For the text-containing cell, return its midpoint in (x, y) coordinate format. 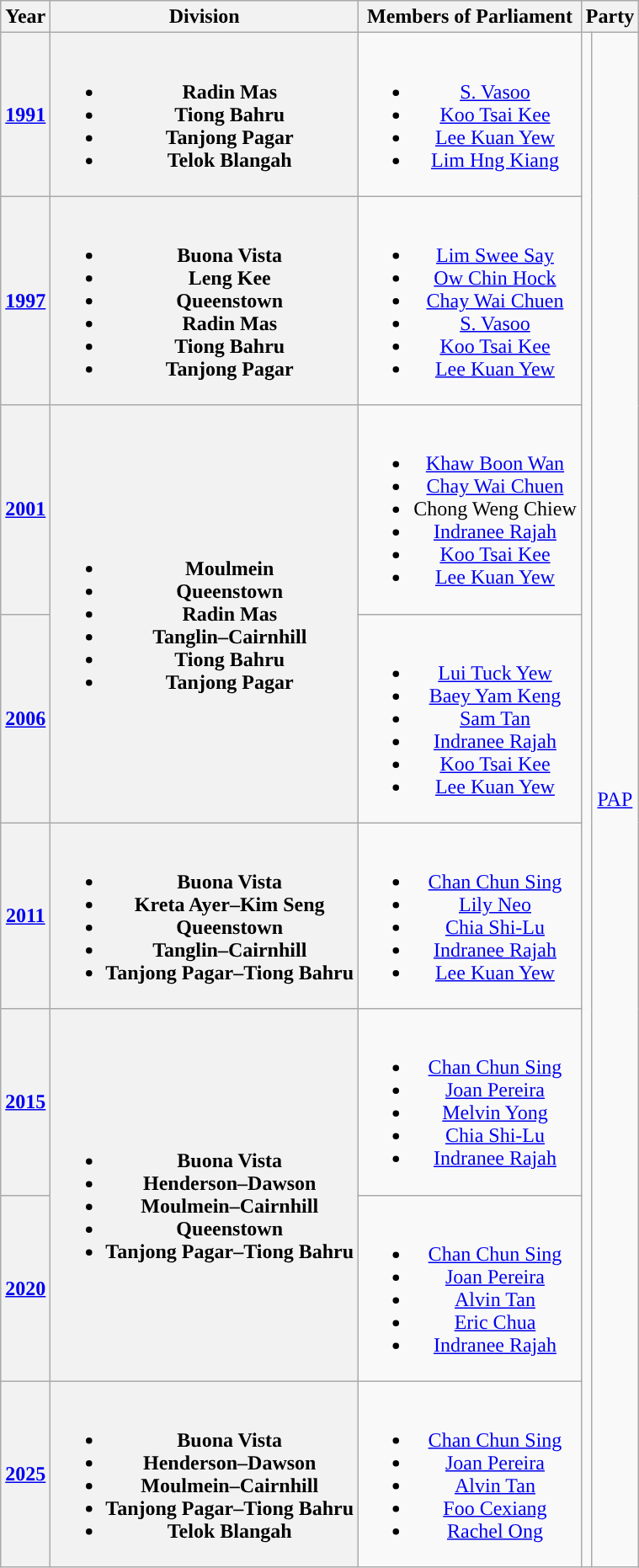
1997 (25, 301)
2025 (25, 1474)
2006 (25, 718)
1991 (25, 115)
Year (25, 17)
Chan Chun SingJoan PereiraMelvin YongChia Shi-LuIndranee Rajah (470, 1101)
2011 (25, 916)
Buona VistaLeng KeeQueenstownRadin MasTiong BahruTanjong Pagar (205, 301)
Members of Parliament (470, 17)
Chan Chun SingJoan PereiraAlvin TanEric ChuaIndranee Rajah (470, 1288)
Party (610, 17)
Chan Chun SingLily NeoChia Shi-LuIndranee RajahLee Kuan Yew (470, 916)
Buona VistaKreta Ayer–Kim SengQueenstownTanglin–CairnhillTanjong Pagar–Tiong Bahru (205, 916)
Chan Chun SingJoan PereiraAlvin TanFoo CexiangRachel Ong (470, 1474)
Radin MasTiong BahruTanjong PagarTelok Blangah (205, 115)
Khaw Boon WanChay Wai ChuenChong Weng ChiewIndranee RajahKoo Tsai KeeLee Kuan Yew (470, 509)
Buona VistaHenderson–DawsonMoulmein–CairnhillQueenstownTanjong Pagar–Tiong Bahru (205, 1195)
PAP (615, 800)
Lim Swee SayOw Chin HockChay Wai ChuenS. VasooKoo Tsai KeeLee Kuan Yew (470, 301)
2001 (25, 509)
Division (205, 17)
S. VasooKoo Tsai KeeLee Kuan YewLim Hng Kiang (470, 115)
Lui Tuck YewBaey Yam KengSam TanIndranee RajahKoo Tsai KeeLee Kuan Yew (470, 718)
MoulmeinQueenstownRadin MasTanglin–CairnhillTiong BahruTanjong Pagar (205, 614)
2015 (25, 1101)
Buona VistaHenderson–DawsonMoulmein–CairnhillTanjong Pagar–Tiong BahruTelok Blangah (205, 1474)
2020 (25, 1288)
